Return (X, Y) of the center of cell containing provided text 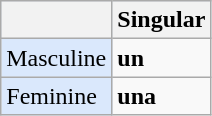
Feminine (56, 96)
Masculine (56, 58)
un (162, 58)
una (162, 96)
Singular (162, 20)
